Detect which cell encompasses the target text, then output its (X, Y) center coordinate. 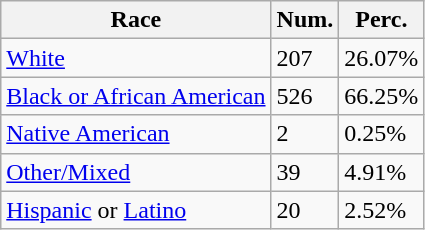
39 (305, 172)
4.91% (382, 172)
Native American (136, 134)
2 (305, 134)
Other/Mixed (136, 172)
White (136, 58)
0.25% (382, 134)
20 (305, 210)
26.07% (382, 58)
66.25% (382, 96)
526 (305, 96)
Race (136, 20)
Perc. (382, 20)
Hispanic or Latino (136, 210)
Num. (305, 20)
Black or African American (136, 96)
2.52% (382, 210)
207 (305, 58)
